Return the (X, Y) coordinate for the center point of the cell that contains the specified text.  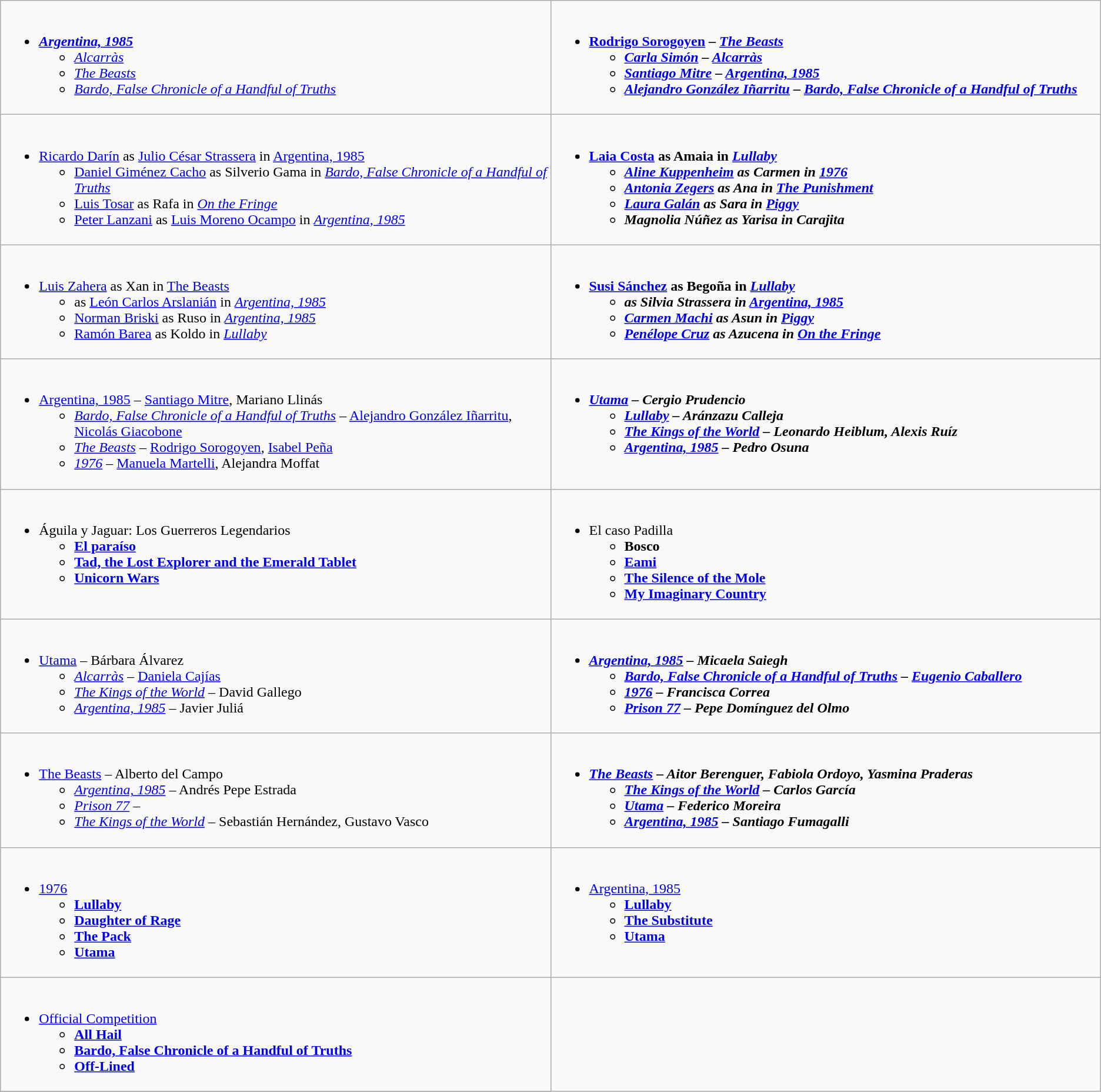
Luis Zahera as Xan in The Beasts as León Carlos Arslanián in Argentina, 1985Norman Briski as Ruso in Argentina, 1985Ramón Barea as Koldo in Lullaby (275, 302)
El caso PadillaBoscoEamiThe Silence of the MoleMy Imaginary Country (826, 554)
Utama – Cergio PrudencioLullaby – Aránzazu CallejaThe Kings of the World – Leonardo Heiblum, Alexis RuízArgentina, 1985 – Pedro Osuna (826, 424)
Official CompetitionAll HailBardo, False Chronicle of a Handful of TruthsOff-Lined (275, 1034)
Argentina, 1985AlcarràsThe BeastsBardo, False Chronicle of a Handful of Truths (275, 58)
1976LullabyDaughter of RageThe PackUtama (275, 912)
The Beasts – Alberto del CampoArgentina, 1985 – Andrés Pepe EstradaPrison 77 – The Kings of the World – Sebastián Hernández, Gustavo Vasco (275, 790)
Utama – Bárbara ÁlvarezAlcarràs – Daniela CajíasThe Kings of the World – David GallegoArgentina, 1985 – Javier Juliá (275, 676)
Susi Sánchez as Begoña in Lullaby as Silvia Strassera in Argentina, 1985Carmen Machi as Asun in PiggyPenélope Cruz as Azucena in On the Fringe (826, 302)
Argentina, 1985LullabyThe SubstituteUtama (826, 912)
Águila y Jaguar: Los Guerreros LegendariosEl paraísoTad, the Lost Explorer and the Emerald TabletUnicorn Wars (275, 554)
